For the text-containing cell, return its midpoint in (X, Y) coordinate format. 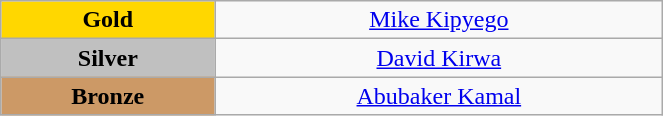
Abubaker Kamal (439, 96)
Gold (108, 20)
David Kirwa (439, 58)
Mike Kipyego (439, 20)
Bronze (108, 96)
Silver (108, 58)
